Locate the cell with the specified text and output its (X, Y) center coordinate. 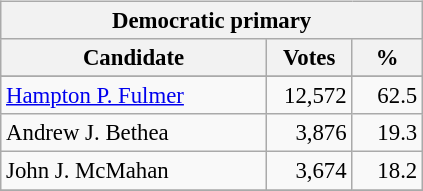
Hampton P. Fulmer (134, 96)
3,876 (309, 133)
18.2 (388, 171)
% (388, 58)
Democratic primary (212, 21)
Andrew J. Bethea (134, 133)
Candidate (134, 58)
3,674 (309, 171)
62.5 (388, 96)
12,572 (309, 96)
Votes (309, 58)
19.3 (388, 133)
John J. McMahan (134, 171)
